Locate the cell with the specified text and output its (x, y) center coordinate. 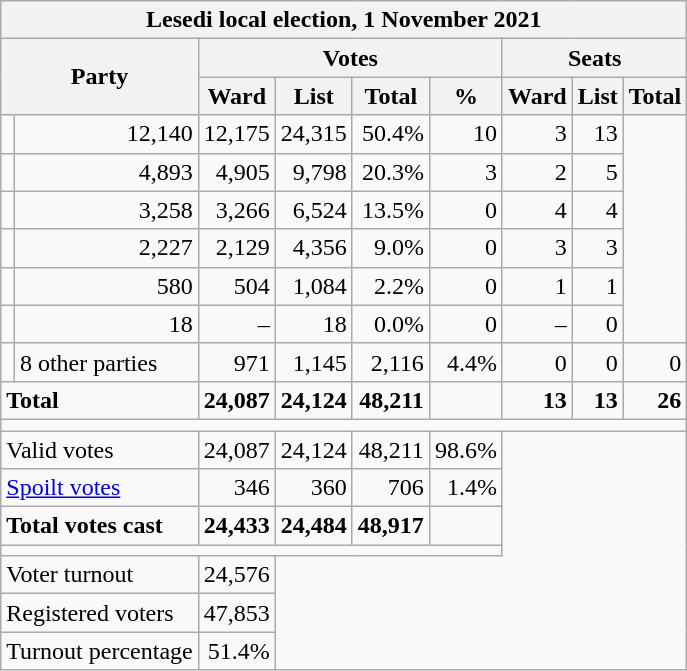
Seats (594, 58)
580 (106, 286)
5 (598, 172)
47,853 (236, 613)
10 (466, 134)
1.4% (466, 488)
3,266 (236, 210)
1,084 (314, 286)
Spoilt votes (100, 488)
48,917 (390, 526)
% (466, 96)
8 other parties (106, 362)
Valid votes (100, 449)
Voter turnout (100, 575)
3,258 (106, 210)
9,798 (314, 172)
12,175 (236, 134)
24,433 (236, 526)
360 (314, 488)
Total votes cast (100, 526)
20.3% (390, 172)
2.2% (390, 286)
2 (537, 172)
12,140 (106, 134)
346 (236, 488)
Lesedi local election, 1 November 2021 (344, 20)
4,893 (106, 172)
6,524 (314, 210)
13.5% (390, 210)
Party (100, 77)
Turnout percentage (100, 651)
Votes (350, 58)
24,315 (314, 134)
50.4% (390, 134)
971 (236, 362)
2,116 (390, 362)
4,356 (314, 248)
4,905 (236, 172)
9.0% (390, 248)
504 (236, 286)
2,129 (236, 248)
4.4% (466, 362)
26 (655, 400)
706 (390, 488)
0.0% (390, 324)
98.6% (466, 449)
51.4% (236, 651)
Registered voters (100, 613)
24,484 (314, 526)
1,145 (314, 362)
2,227 (106, 248)
24,576 (236, 575)
